Extract the (X, Y) coordinate from the center of the cell holding the provided text.  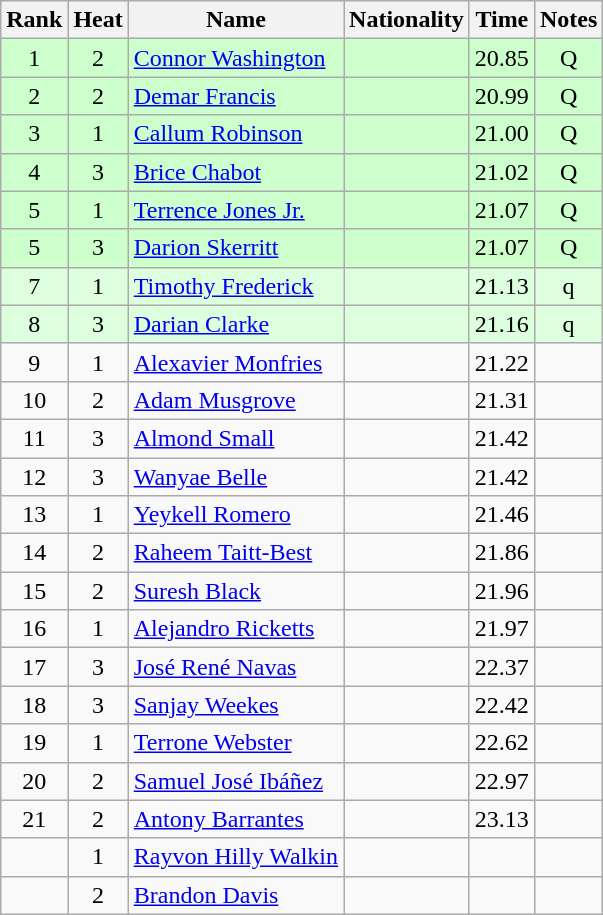
21.96 (502, 591)
20.85 (502, 58)
18 (34, 705)
22.37 (502, 667)
23.13 (502, 819)
17 (34, 667)
14 (34, 553)
Yeykell Romero (236, 515)
Darian Clarke (236, 324)
Connor Washington (236, 58)
9 (34, 362)
Callum Robinson (236, 134)
21.86 (502, 553)
20.99 (502, 96)
10 (34, 400)
Heat (98, 20)
Adam Musgrove (236, 400)
21 (34, 819)
Name (236, 20)
21.31 (502, 400)
Brice Chabot (236, 172)
Alejandro Ricketts (236, 629)
4 (34, 172)
15 (34, 591)
7 (34, 286)
21.97 (502, 629)
Terrence Jones Jr. (236, 210)
19 (34, 743)
Nationality (407, 20)
Rayvon Hilly Walkin (236, 857)
Demar Francis (236, 96)
Darion Skerritt (236, 248)
21.13 (502, 286)
21.00 (502, 134)
8 (34, 324)
Brandon Davis (236, 895)
22.97 (502, 781)
Timothy Frederick (236, 286)
21.46 (502, 515)
Rank (34, 20)
Almond Small (236, 438)
Raheem Taitt-Best (236, 553)
Suresh Black (236, 591)
Time (502, 20)
Antony Barrantes (236, 819)
21.02 (502, 172)
Sanjay Weekes (236, 705)
22.42 (502, 705)
Notes (568, 20)
Wanyae Belle (236, 477)
13 (34, 515)
21.16 (502, 324)
11 (34, 438)
Terrone Webster (236, 743)
12 (34, 477)
21.22 (502, 362)
Alexavier Monfries (236, 362)
José René Navas (236, 667)
Samuel José Ibáñez (236, 781)
16 (34, 629)
22.62 (502, 743)
20 (34, 781)
